Pinpoint the cell where the given text exists, returning its [X, Y] midpoint coordinate. 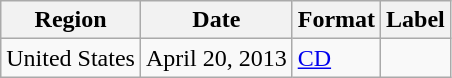
Region [71, 20]
United States [71, 58]
Label [416, 20]
Format [336, 20]
CD [336, 58]
Date [216, 20]
April 20, 2013 [216, 58]
